Provide the (X, Y) coordinate of the cell's center where the given text is located.  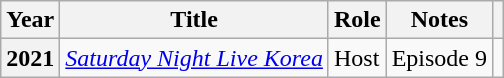
Host (357, 58)
Year (30, 20)
Title (194, 20)
Role (357, 20)
Saturday Night Live Korea (194, 58)
2021 (30, 58)
Episode 9 (439, 58)
Notes (439, 20)
